Return the (x, y) coordinate for the center point of the cell that contains the specified text.  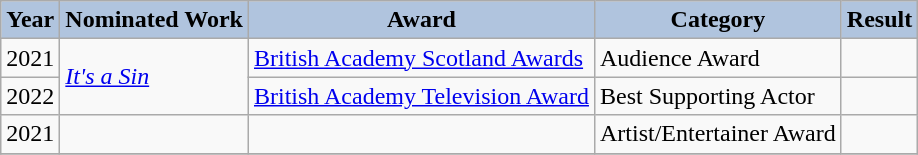
Award (421, 20)
It's a Sin (154, 77)
Artist/Entertainer Award (718, 134)
2022 (30, 96)
Audience Award (718, 58)
Category (718, 20)
Year (30, 20)
Result (879, 20)
British Academy Scotland Awards (421, 58)
Nominated Work (154, 20)
Best Supporting Actor (718, 96)
British Academy Television Award (421, 96)
